Capture the cell that displays the provided text and extract its [X, Y] central coordinate. 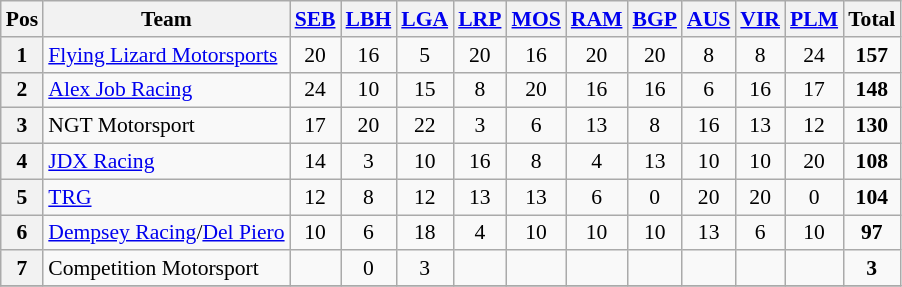
Dempsey Racing/Del Piero [166, 233]
MOS [536, 19]
Team [166, 19]
104 [872, 197]
LGA [424, 19]
22 [424, 126]
Alex Job Racing [166, 90]
TRG [166, 197]
LBH [369, 19]
15 [424, 90]
PLM [814, 19]
NGT Motorsport [166, 126]
157 [872, 55]
AUS [708, 19]
VIR [760, 19]
130 [872, 126]
Competition Motorsport [166, 269]
Flying Lizard Motorsports [166, 55]
BGP [654, 19]
18 [424, 233]
JDX Racing [166, 162]
1 [22, 55]
SEB [316, 19]
Total [872, 19]
97 [872, 233]
2 [22, 90]
148 [872, 90]
14 [316, 162]
Pos [22, 19]
108 [872, 162]
7 [22, 269]
LRP [480, 19]
RAM [597, 19]
